Locate the cell with the specified text and output its [X, Y] center coordinate. 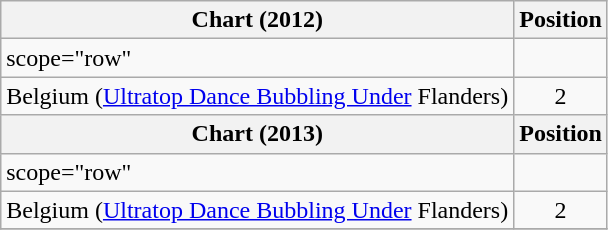
Chart (2012) [258, 20]
Chart (2013) [258, 134]
